Output the [x, y] coordinate of the center of the cell containing the given text.  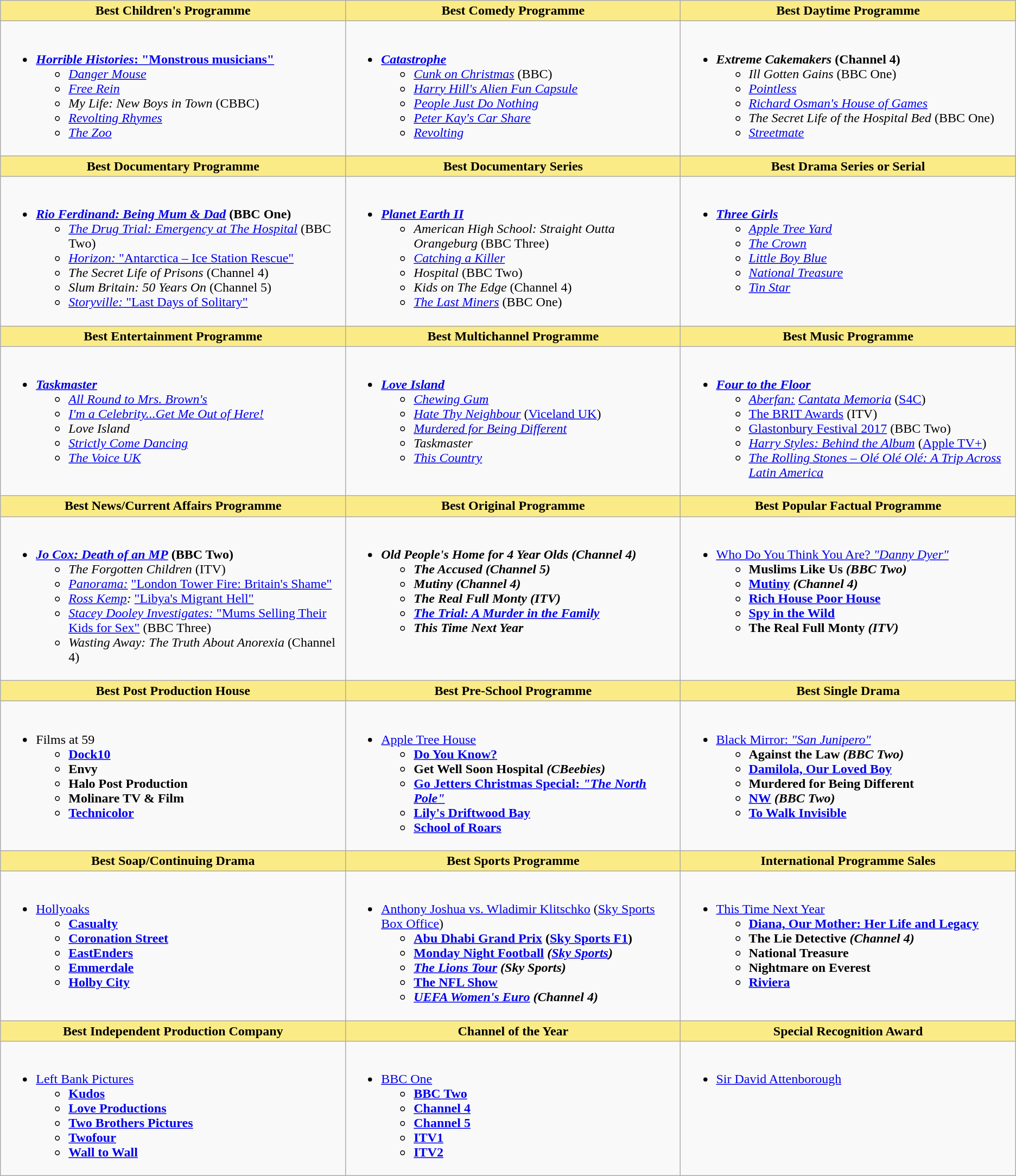
Channel of the Year [513, 1031]
Who Do You Think You Are? "Danny Dyer"Muslims Like Us (BBC Two)Mutiny (Channel 4)Rich House Poor HouseSpy in the WildThe Real Full Monty (ITV) [848, 598]
Best Documentary Series [513, 166]
Films at 59Dock10EnvyHalo Post ProductionMolinare TV & FilmTechnicolor [173, 775]
Best Daytime Programme [848, 11]
Special Recognition Award [848, 1031]
Best Single Drama [848, 691]
Best Pre-School Programme [513, 691]
Left Bank PicturesKudosLove ProductionsTwo Brothers PicturesTwofourWall to Wall [173, 1109]
Best Soap/Continuing Drama [173, 861]
Three GirlsApple Tree YardThe CrownLittle Boy BlueNational TreasureTin Star [848, 251]
International Programme Sales [848, 861]
Horrible Histories: "Monstrous musicians"Danger MouseFree ReinMy Life: New Boys in Town (CBBC)Revolting RhymesThe Zoo [173, 88]
Best Children's Programme [173, 11]
Best Popular Factual Programme [848, 506]
Best Post Production House [173, 691]
Best Multichannel Programme [513, 336]
Best Documentary Programme [173, 166]
CatastropheCunk on Christmas (BBC)Harry Hill's Alien Fun CapsulePeople Just Do NothingPeter Kay's Car ShareRevolting [513, 88]
Best Drama Series or Serial [848, 166]
Best News/Current Affairs Programme [173, 506]
This Time Next YearDiana, Our Mother: Her Life and LegacyThe Lie Detective (Channel 4)National TreasureNightmare on EverestRiviera [848, 946]
Best Sports Programme [513, 861]
Best Independent Production Company [173, 1031]
BBC OneBBC TwoChannel 4Channel 5ITV1ITV2 [513, 1109]
Best Original Programme [513, 506]
Best Comedy Programme [513, 11]
HollyoaksCasualtyCoronation StreetEastEndersEmmerdaleHolby City [173, 946]
Sir David Attenborough [848, 1109]
Love IslandChewing GumHate Thy Neighbour (Viceland UK)Murdered for Being DifferentTaskmasterThis Country [513, 421]
Best Entertainment Programme [173, 336]
Black Mirror: "San Junipero"Against the Law (BBC Two)Damilola, Our Loved BoyMurdered for Being DifferentNW (BBC Two)To Walk Invisible [848, 775]
Apple Tree HouseDo You Know?Get Well Soon Hospital (CBeebies)Go Jetters Christmas Special: "The North Pole"Lily's Driftwood BaySchool of Roars [513, 775]
TaskmasterAll Round to Mrs. Brown'sI'm a Celebrity...Get Me Out of Here!Love IslandStrictly Come DancingThe Voice UK [173, 421]
Best Music Programme [848, 336]
